Return [X, Y] of the center of cell containing provided text 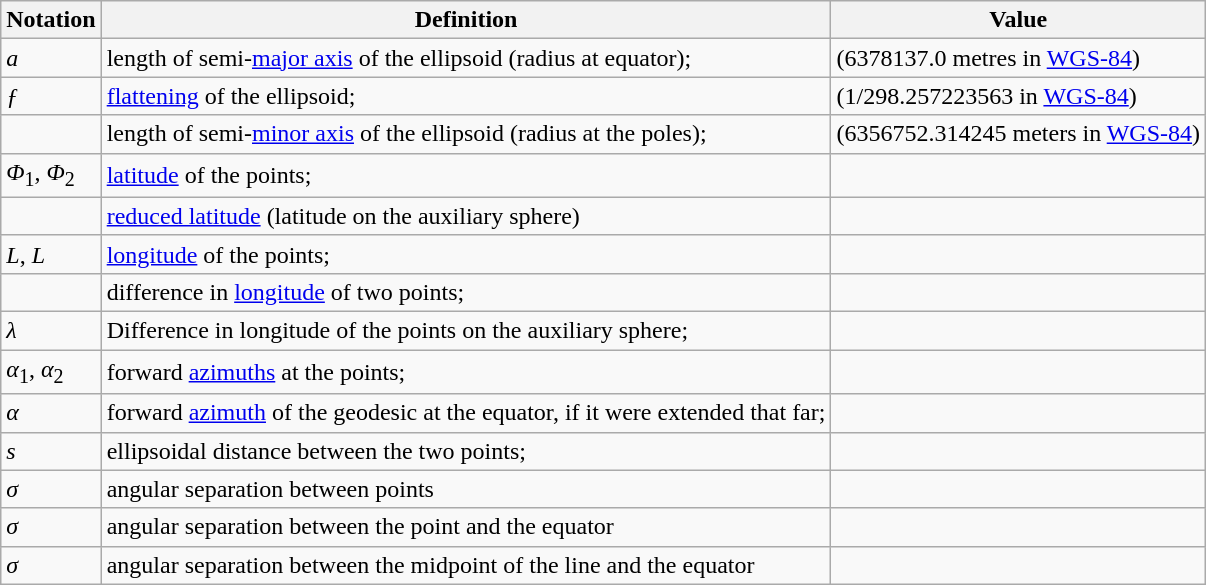
Definition [466, 20]
a [51, 58]
s [51, 451]
L, L [51, 254]
(6378137.0 metres in WGS-84) [1018, 58]
forward azimuths at the points; [466, 372]
ƒ [51, 96]
latitude of the points; [466, 175]
forward azimuth of the geodesic at the equator, if it were extended that far; [466, 413]
reduced latitude (latitude on the auxiliary sphere) [466, 216]
(1/298.257223563 in WGS-84) [1018, 96]
difference in longitude of two points; [466, 292]
angular separation between the midpoint of the line and the equator [466, 565]
λ [51, 331]
ellipsoidal distance between the two points; [466, 451]
Difference in longitude of the points on the auxiliary sphere; [466, 331]
Φ1, Φ2 [51, 175]
α [51, 413]
flattening of the ellipsoid; [466, 96]
longitude of the points; [466, 254]
α1, α2 [51, 372]
length of semi-minor axis of the ellipsoid (radius at the poles); [466, 134]
length of semi-major axis of the ellipsoid (radius at equator); [466, 58]
(6356752.314245 meters in WGS-84) [1018, 134]
Value [1018, 20]
angular separation between points [466, 489]
angular separation between the point and the equator [466, 527]
Notation [51, 20]
